For the text-containing cell, return its midpoint in (x, y) coordinate format. 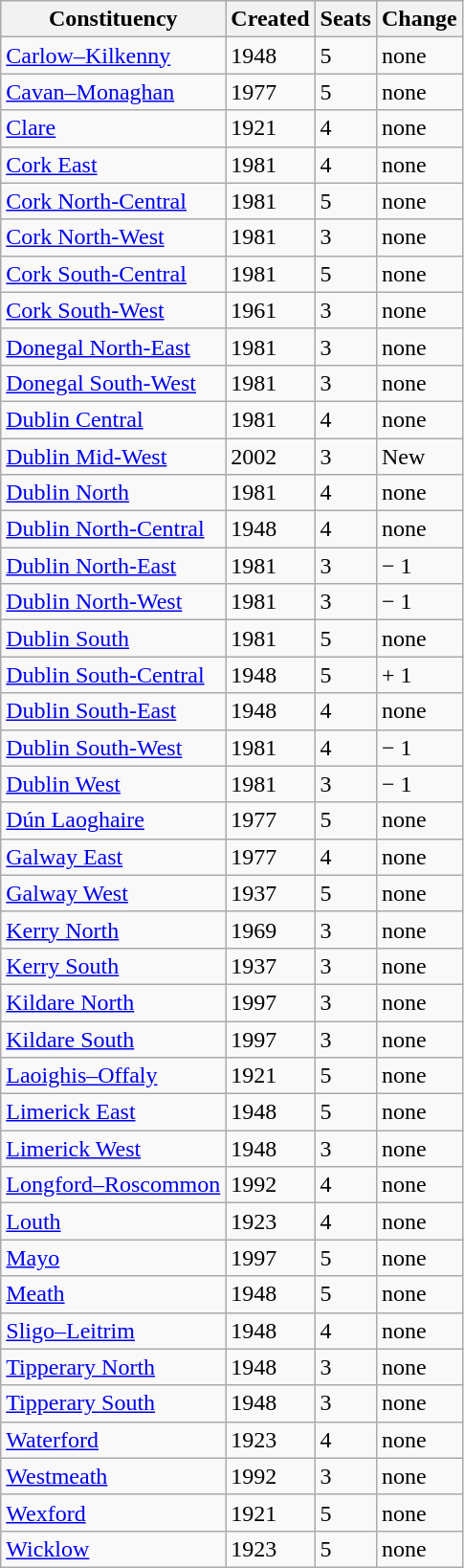
+ 1 (419, 675)
Westmeath (113, 1476)
Longford–Roscommon (113, 1185)
1969 (270, 930)
Wexford (113, 1512)
Cork North-Central (113, 201)
Dublin South-East (113, 711)
Donegal South-West (113, 383)
Created (270, 19)
Cork North-West (113, 237)
Change (419, 19)
Galway East (113, 857)
Galway West (113, 893)
Dublin North-Central (113, 529)
Donegal North-East (113, 347)
Constituency (113, 19)
Mayo (113, 1258)
Dublin South (113, 638)
Cork South-Central (113, 274)
Limerick East (113, 1112)
Cork East (113, 165)
Sligo–Leitrim (113, 1331)
Dún Laoghaire (113, 820)
Tipperary North (113, 1367)
Meath (113, 1294)
Dublin South-West (113, 748)
Cork South-West (113, 310)
New (419, 457)
Dublin North (113, 493)
Kildare North (113, 1002)
Kerry South (113, 966)
Clare (113, 128)
Carlow–Kilkenny (113, 56)
Louth (113, 1221)
Dublin North-West (113, 602)
Dublin South-Central (113, 675)
Wicklow (113, 1549)
Limerick West (113, 1149)
Dublin Mid-West (113, 457)
Dublin Central (113, 419)
1961 (270, 310)
Dublin North-East (113, 566)
Dublin West (113, 784)
Waterford (113, 1440)
2002 (270, 457)
Kerry North (113, 930)
Cavan–Monaghan (113, 92)
Laoighis–Offaly (113, 1076)
Tipperary South (113, 1403)
Kildare South (113, 1039)
Seats (345, 19)
